Output the (x, y) coordinate of the center of the cell containing the given text.  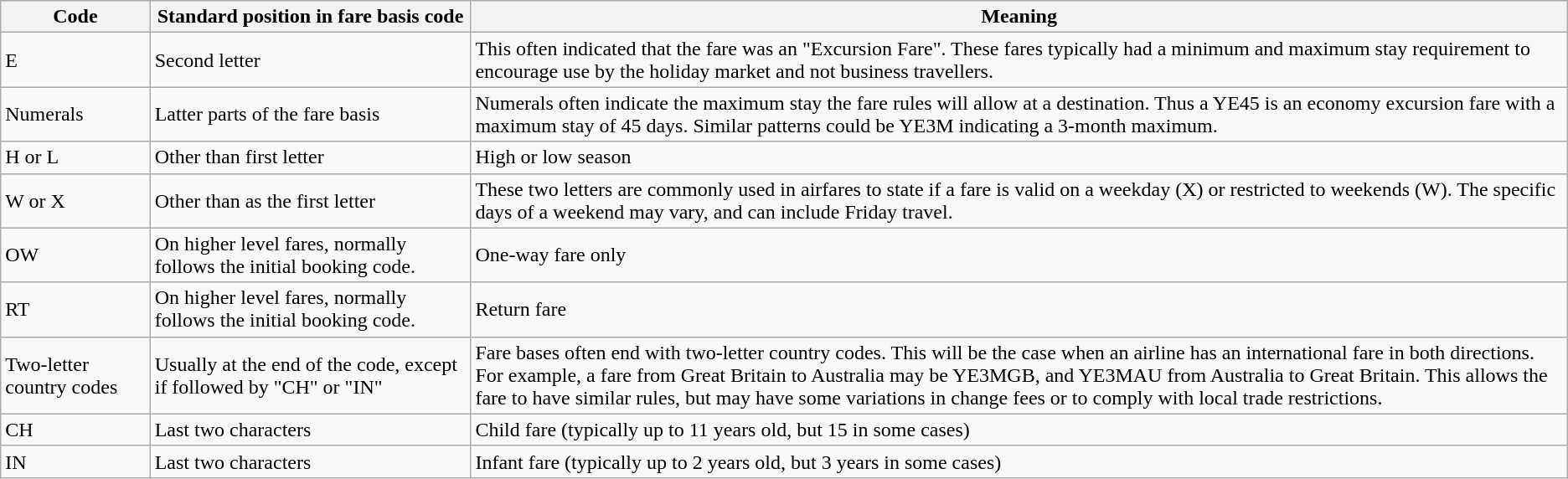
Child fare (typically up to 11 years old, but 15 in some cases) (1019, 430)
Meaning (1019, 17)
Two-letter country codes (75, 375)
One-way fare only (1019, 255)
Standard position in fare basis code (310, 17)
Usually at the end of the code, except if followed by "CH" or "IN" (310, 375)
Other than as the first letter (310, 201)
Other than first letter (310, 157)
Numerals (75, 114)
Infant fare (typically up to 2 years old, but 3 years in some cases) (1019, 461)
W or X (75, 201)
Second letter (310, 60)
RT (75, 310)
H or L (75, 157)
CH (75, 430)
OW (75, 255)
Return fare (1019, 310)
Code (75, 17)
High or low season (1019, 157)
E (75, 60)
Latter parts of the fare basis (310, 114)
IN (75, 461)
